Provide the [X, Y] coordinate of the cell's center where the given text is located.  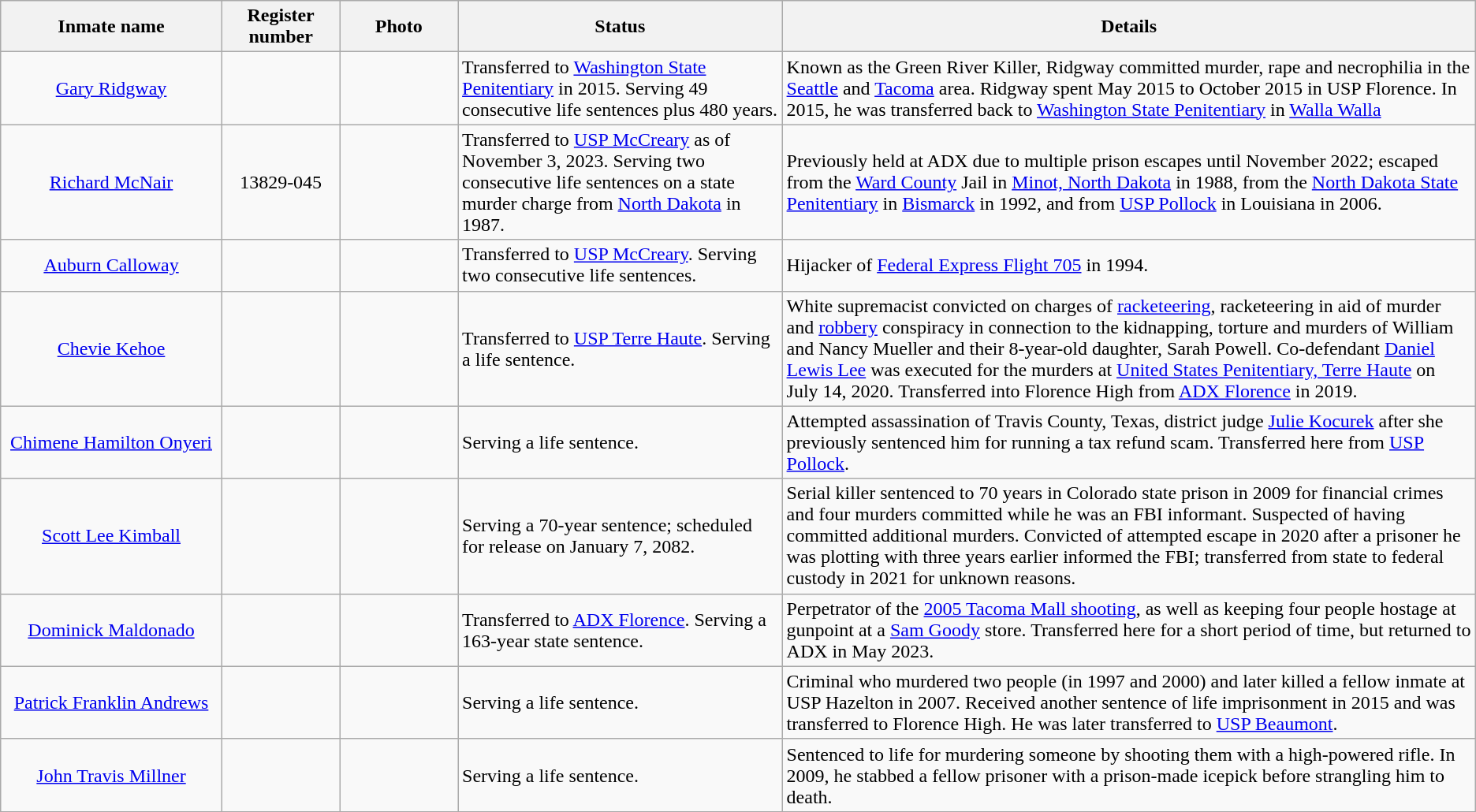
13829-045 [281, 182]
Transferred to Washington State Penitentiary in 2015. Serving 49 consecutive life sentences plus 480 years. [620, 88]
Transferred to ADX Florence. Serving a 163-year state sentence. [620, 630]
Serving a 70-year sentence; scheduled for release on January 7, 2082. [620, 536]
Richard McNair [112, 182]
Scott Lee Kimball [112, 536]
Status [620, 27]
Patrick Franklin Andrews [112, 702]
Dominick Maldonado [112, 630]
Chevie Kehoe [112, 348]
Photo [399, 27]
John Travis Millner [112, 775]
Register number [281, 27]
Auburn Calloway [112, 265]
Hijacker of Federal Express Flight 705 in 1994. [1129, 265]
Transferred to USP McCreary. Serving two consecutive life sentences. [620, 265]
Gary Ridgway [112, 88]
Transferred to USP Terre Haute. Serving a life sentence. [620, 348]
Transferred to USP McCreary as of November 3, 2023. Serving two consecutive life sentences on a state murder charge from North Dakota in 1987. [620, 182]
Inmate name [112, 27]
Details [1129, 27]
Chimene Hamilton Onyeri [112, 442]
